Return the (X, Y) coordinate for the center point of the cell that contains the specified text.  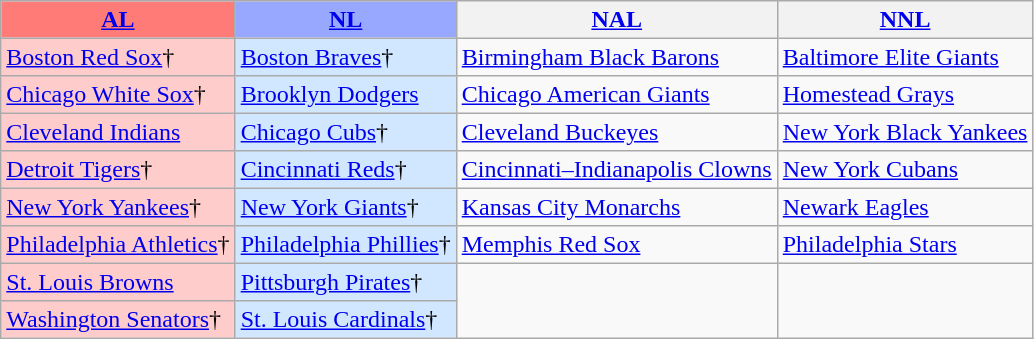
Cleveland Indians (118, 132)
Birmingham Black Barons (616, 56)
Boston Red Sox† (118, 56)
Cleveland Buckeyes (616, 132)
NAL (616, 20)
NNL (905, 20)
Baltimore Elite Giants (905, 56)
Philadelphia Phillies† (346, 244)
Chicago White Sox† (118, 94)
New York Yankees† (118, 206)
Newark Eagles (905, 206)
Kansas City Monarchs (616, 206)
AL (118, 20)
Washington Senators† (118, 318)
Pittsburgh Pirates† (346, 282)
New York Cubans (905, 170)
Brooklyn Dodgers (346, 94)
NL (346, 20)
Homestead Grays (905, 94)
Chicago Cubs† (346, 132)
Philadelphia Athletics† (118, 244)
Memphis Red Sox (616, 244)
Detroit Tigers† (118, 170)
Chicago American Giants (616, 94)
New York Black Yankees (905, 132)
New York Giants† (346, 206)
Philadelphia Stars (905, 244)
Boston Braves† (346, 56)
Cincinnati–Indianapolis Clowns (616, 170)
Cincinnati Reds† (346, 170)
St. Louis Cardinals† (346, 318)
St. Louis Browns (118, 282)
